Provide the (x, y) coordinate of the cell's center where the given text is located.  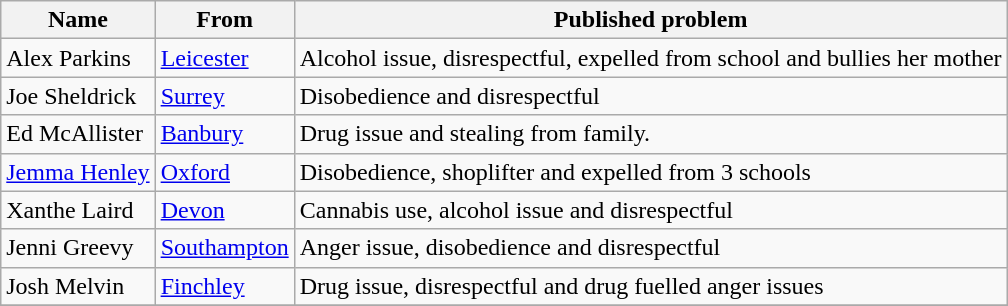
Disobedience and disrespectful (650, 96)
Name (78, 20)
Finchley (224, 286)
Jenni Greevy (78, 248)
Xanthe Laird (78, 210)
Josh Melvin (78, 286)
Oxford (224, 172)
Drug issue, disrespectful and drug fuelled anger issues (650, 286)
From (224, 20)
Jemma Henley (78, 172)
Leicester (224, 58)
Cannabis use, alcohol issue and disrespectful (650, 210)
Disobedience, shoplifter and expelled from 3 schools (650, 172)
Published problem (650, 20)
Anger issue, disobedience and disrespectful (650, 248)
Devon (224, 210)
Banbury (224, 134)
Surrey (224, 96)
Alcohol issue, disrespectful, expelled from school and bullies her mother (650, 58)
Drug issue and stealing from family. (650, 134)
Southampton (224, 248)
Alex Parkins (78, 58)
Joe Sheldrick (78, 96)
Ed McAllister (78, 134)
